Identify which cell holds the provided text, then report its (x, y) central coordinate. 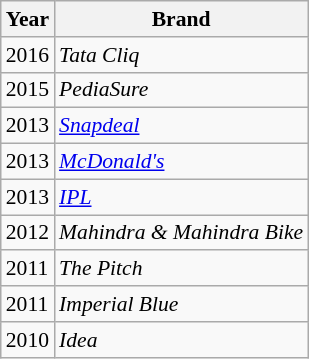
Brand (181, 19)
PediaSure (181, 90)
Imperial Blue (181, 304)
2016 (28, 55)
Idea (181, 340)
Year (28, 19)
IPL (181, 197)
Mahindra & Mahindra Bike (181, 233)
2012 (28, 233)
2010 (28, 340)
2015 (28, 90)
Snapdeal (181, 126)
McDonald's (181, 162)
The Pitch (181, 269)
Tata Cliq (181, 55)
